Capture the cell that displays the provided text and extract its [X, Y] central coordinate. 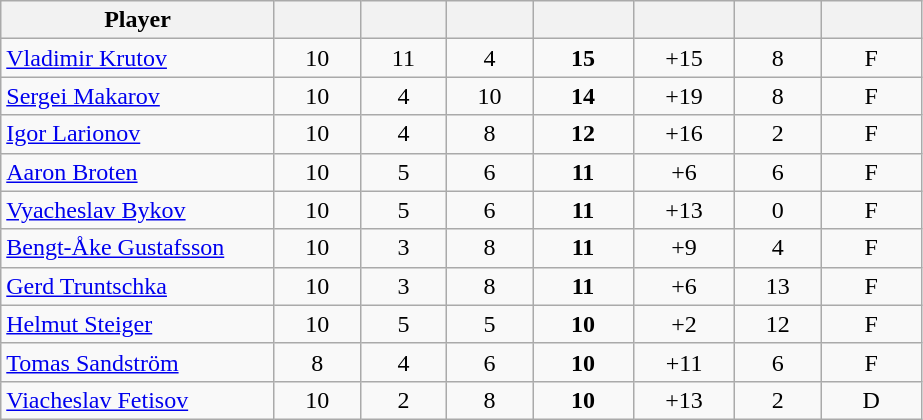
+19 [684, 96]
+15 [684, 58]
+11 [684, 362]
14 [582, 96]
Player [138, 20]
Tomas Sandström [138, 362]
Vyacheslav Bykov [138, 210]
Sergei Makarov [138, 96]
+16 [684, 134]
Viacheslav Fetisov [138, 400]
Bengt-Åke Gustafsson [138, 248]
Igor Larionov [138, 134]
Gerd Truntschka [138, 286]
+9 [684, 248]
15 [582, 58]
0 [778, 210]
Helmut Steiger [138, 324]
D [872, 400]
+2 [684, 324]
13 [778, 286]
Vladimir Krutov [138, 58]
Aaron Broten [138, 172]
